From the cell containing the given text, extract its center point as [x, y] coordinate. 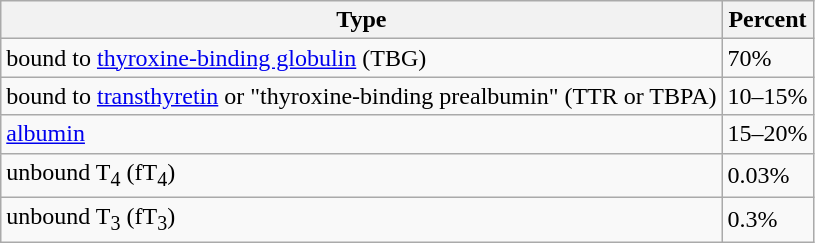
0.03% [768, 175]
bound to thyroxine-binding globulin (TBG) [362, 58]
10–15% [768, 96]
Percent [768, 20]
0.3% [768, 219]
bound to transthyretin or "thyroxine-binding prealbumin" (TTR or TBPA) [362, 96]
unbound T4 (fT4) [362, 175]
15–20% [768, 134]
unbound T3 (fT3) [362, 219]
70% [768, 58]
albumin [362, 134]
Type [362, 20]
